Return the (x, y) coordinate for the center point of the cell that contains the specified text.  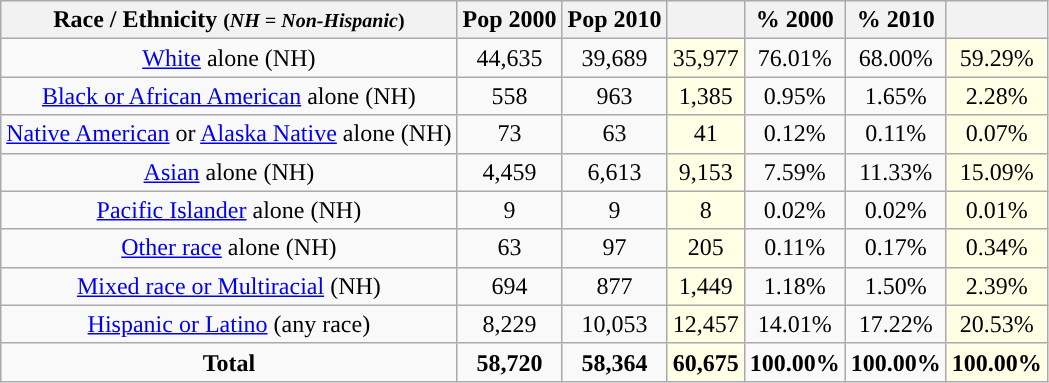
1.18% (794, 286)
694 (510, 286)
7.59% (794, 172)
4,459 (510, 172)
9,153 (706, 172)
Total (229, 362)
76.01% (794, 58)
6,613 (614, 172)
963 (614, 96)
205 (706, 248)
% 2000 (794, 20)
Pop 2000 (510, 20)
41 (706, 134)
73 (510, 134)
Native American or Alaska Native alone (NH) (229, 134)
877 (614, 286)
8 (706, 210)
15.09% (996, 172)
1.50% (896, 286)
2.28% (996, 96)
Hispanic or Latino (any race) (229, 324)
White alone (NH) (229, 58)
1.65% (896, 96)
Pacific Islander alone (NH) (229, 210)
10,053 (614, 324)
Asian alone (NH) (229, 172)
58,720 (510, 362)
Mixed race or Multiracial (NH) (229, 286)
0.17% (896, 248)
Pop 2010 (614, 20)
14.01% (794, 324)
60,675 (706, 362)
8,229 (510, 324)
558 (510, 96)
68.00% (896, 58)
20.53% (996, 324)
39,689 (614, 58)
1,449 (706, 286)
1,385 (706, 96)
Black or African American alone (NH) (229, 96)
0.12% (794, 134)
35,977 (706, 58)
0.07% (996, 134)
0.95% (794, 96)
44,635 (510, 58)
58,364 (614, 362)
Other race alone (NH) (229, 248)
0.34% (996, 248)
0.01% (996, 210)
Race / Ethnicity (NH = Non-Hispanic) (229, 20)
% 2010 (896, 20)
17.22% (896, 324)
2.39% (996, 286)
59.29% (996, 58)
97 (614, 248)
12,457 (706, 324)
11.33% (896, 172)
